For the text-containing cell, return its midpoint in [X, Y] coordinate format. 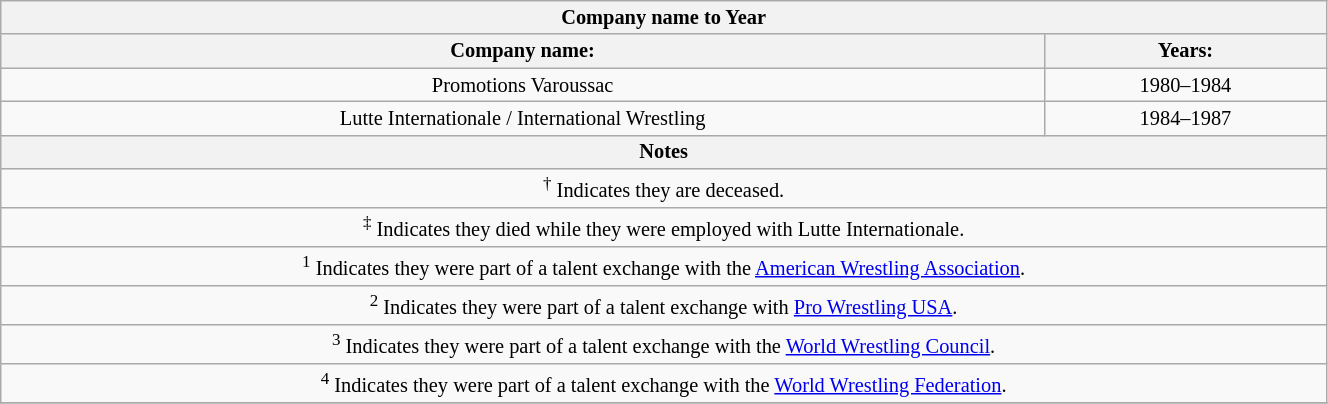
Company name to Year [664, 17]
‡ Indicates they died while they were employed with Lutte Internationale. [664, 228]
Lutte Internationale / International Wrestling [523, 118]
Promotions Varoussac [523, 85]
Company name: [523, 51]
3 Indicates they were part of a talent exchange with the World Wrestling Council. [664, 344]
2 Indicates they were part of a talent exchange with Pro Wrestling USA. [664, 304]
4 Indicates they were part of a talent exchange with the World Wrestling Federation. [664, 382]
† Indicates they are deceased. [664, 188]
1 Indicates they were part of a talent exchange with the American Wrestling Association. [664, 266]
Notes [664, 152]
1980–1984 [1185, 85]
1984–1987 [1185, 118]
Years: [1185, 51]
